From the cell containing the given text, extract its center point as (X, Y) coordinate. 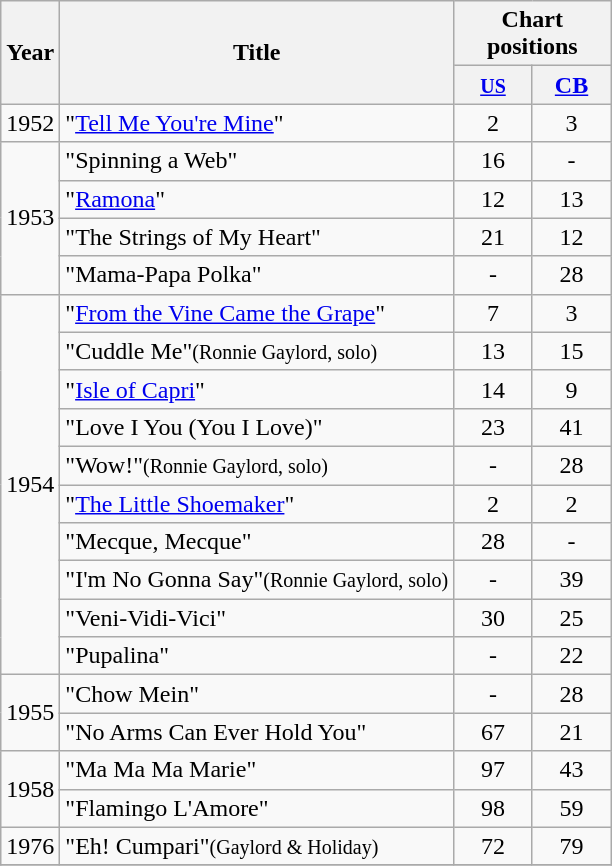
Chart positions (532, 34)
"Flamingo L'Amore" (257, 808)
22 (572, 656)
"Mecque, Mecque" (257, 542)
"Ramona" (257, 199)
"Pupalina" (257, 656)
"I'm No Gonna Say"(Ronnie Gaylord, solo) (257, 580)
25 (572, 618)
"Mama-Papa Polka" (257, 275)
"Cuddle Me"(Ronnie Gaylord, solo) (257, 351)
"From the Vine Came the Grape" (257, 313)
16 (494, 161)
15 (572, 351)
"Isle of Capri" (257, 389)
CB (572, 85)
"Spinning a Web" (257, 161)
59 (572, 808)
"Wow!"(Ronnie Gaylord, solo) (257, 465)
1954 (30, 484)
41 (572, 427)
23 (494, 427)
"Veni-Vidi-Vici" (257, 618)
1952 (30, 123)
97 (494, 770)
US (494, 85)
67 (494, 732)
1958 (30, 789)
"The Strings of My Heart" (257, 237)
7 (494, 313)
"Chow Mein" (257, 694)
1955 (30, 713)
Title (257, 52)
Year (30, 52)
14 (494, 389)
72 (494, 846)
43 (572, 770)
1953 (30, 218)
"No Arms Can Ever Hold You" (257, 732)
"The Little Shoemaker" (257, 503)
1976 (30, 846)
"Ma Ma Ma Marie" (257, 770)
79 (572, 846)
39 (572, 580)
"Eh! Cumpari"(Gaylord & Holiday) (257, 846)
"Tell Me You're Mine" (257, 123)
9 (572, 389)
30 (494, 618)
"Love I You (You I Love)" (257, 427)
98 (494, 808)
